Find where the given text appears and provide that cell's center as [X, Y] coordinate. 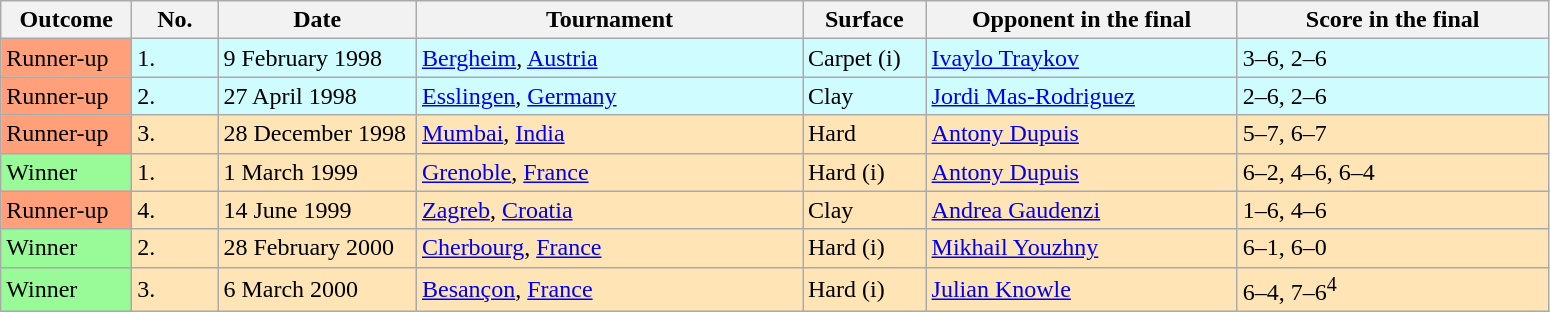
Tournament [609, 20]
Esslingen, Germany [609, 96]
28 December 1998 [318, 134]
27 April 1998 [318, 96]
28 February 2000 [318, 248]
3–6, 2–6 [1392, 58]
No. [175, 20]
1–6, 4–6 [1392, 210]
Julian Knowle [1082, 290]
9 February 1998 [318, 58]
Mikhail Youzhny [1082, 248]
6–1, 6–0 [1392, 248]
6 March 2000 [318, 290]
Zagreb, Croatia [609, 210]
Andrea Gaudenzi [1082, 210]
Hard [864, 134]
5–7, 6–7 [1392, 134]
Jordi Mas-Rodriguez [1082, 96]
Besançon, France [609, 290]
6–4, 7–64 [1392, 290]
4. [175, 210]
Surface [864, 20]
Date [318, 20]
1 March 1999 [318, 172]
Bergheim, Austria [609, 58]
14 June 1999 [318, 210]
Score in the final [1392, 20]
6–2, 4–6, 6–4 [1392, 172]
Mumbai, India [609, 134]
2–6, 2–6 [1392, 96]
Cherbourg, France [609, 248]
Grenoble, France [609, 172]
Ivaylo Traykov [1082, 58]
Carpet (i) [864, 58]
Opponent in the final [1082, 20]
Outcome [66, 20]
